Extract the [X, Y] coordinate from the center of the cell holding the provided text.  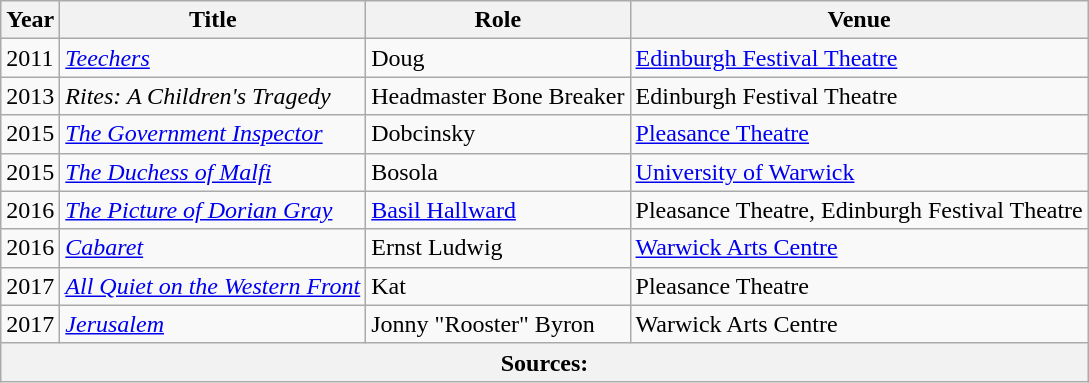
Jonny "Rooster" Byron [498, 324]
Title [213, 20]
All Quiet on the Western Front [213, 286]
Doug [498, 58]
Cabaret [213, 248]
Role [498, 20]
2011 [30, 58]
Ernst Ludwig [498, 248]
Teechers [213, 58]
Rites: A Children's Tragedy [213, 96]
Sources: [545, 362]
Pleasance Theatre, Edinburgh Festival Theatre [859, 210]
Bosola [498, 172]
The Government Inspector [213, 134]
Basil Hallward [498, 210]
Dobcinsky [498, 134]
2013 [30, 96]
University of Warwick [859, 172]
Headmaster Bone Breaker [498, 96]
Venue [859, 20]
Jerusalem [213, 324]
Year [30, 20]
The Picture of Dorian Gray [213, 210]
Kat [498, 286]
The Duchess of Malfi [213, 172]
